Return (x, y) of the center of cell containing provided text 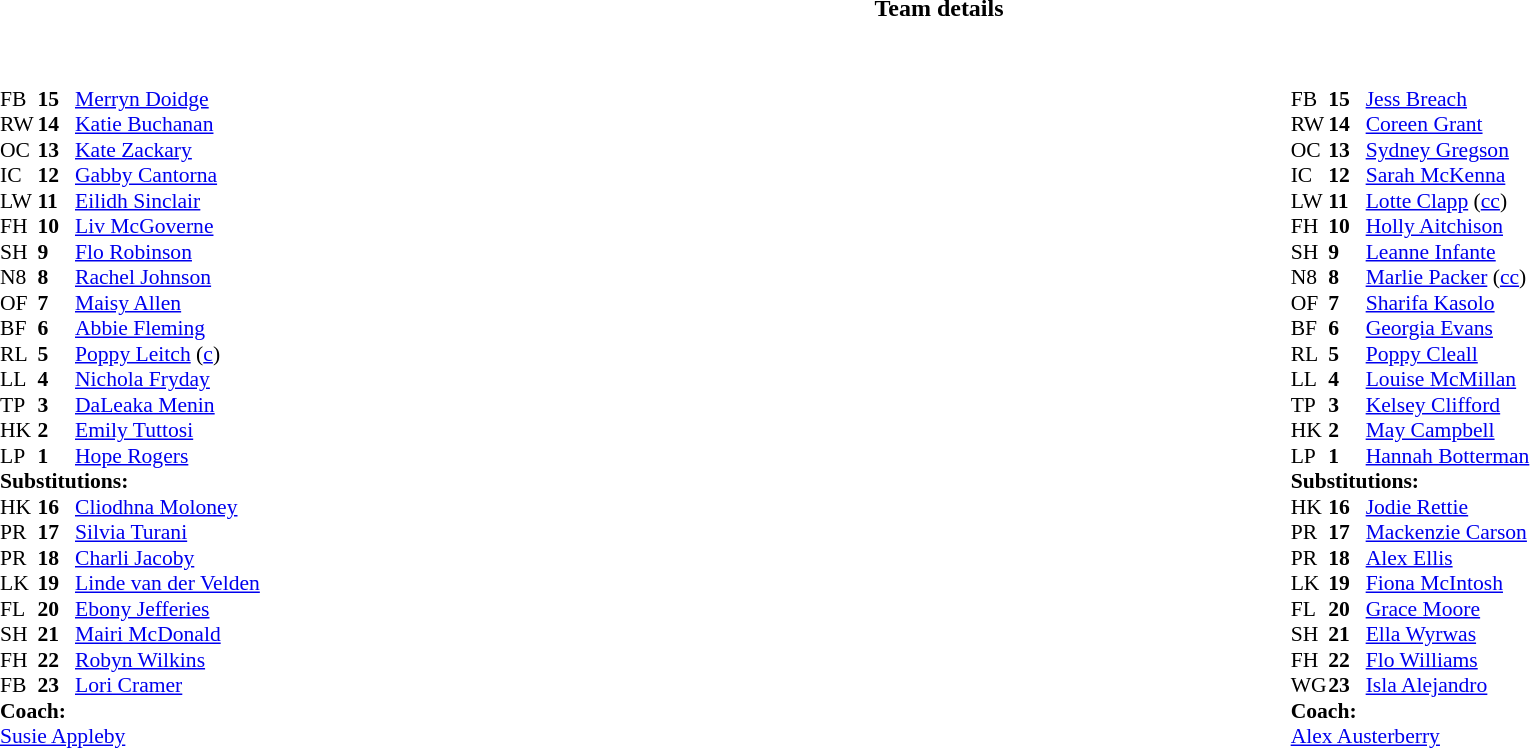
Ella Wyrwas (1448, 635)
Louise McMillan (1448, 379)
Lotte Clapp (cc) (1448, 201)
Cliodhna Moloney (168, 507)
Isla Alejandro (1448, 685)
Poppy Leitch (c) (168, 354)
Jodie Rettie (1448, 507)
Georgia Evans (1448, 329)
WG (1310, 685)
Sarah McKenna (1448, 175)
Alex Ellis (1448, 558)
Mackenzie Carson (1448, 533)
Grace Moore (1448, 609)
Sydney Gregson (1448, 150)
Silvia Turani (168, 533)
Fiona McIntosh (1448, 583)
Hannah Botterman (1448, 456)
Robyn Wilkins (168, 660)
Coreen Grant (1448, 125)
Kate Zackary (168, 150)
Linde van der Velden (168, 583)
Jess Breach (1448, 99)
Nichola Fryday (168, 379)
Flo Williams (1448, 660)
Sharifa Kasolo (1448, 303)
Gabby Cantorna (168, 175)
Hope Rogers (168, 456)
Liv McGoverne (168, 227)
Katie Buchanan (168, 125)
Maisy Allen (168, 303)
Ebony Jefferies (168, 609)
Abbie Fleming (168, 329)
Marlie Packer (cc) (1448, 277)
Flo Robinson (168, 252)
Rachel Johnson (168, 277)
DaLeaka Menin (168, 405)
Holly Aitchison (1448, 227)
Lori Cramer (168, 685)
Leanne Infante (1448, 252)
Charli Jacoby (168, 558)
Eilidh Sinclair (168, 201)
Kelsey Clifford (1448, 405)
Emily Tuttosi (168, 431)
Poppy Cleall (1448, 354)
Mairi McDonald (168, 635)
May Campbell (1448, 431)
Merryn Doidge (168, 99)
